Determine the (X, Y) coordinate at the center of the cell enclosing the given text.  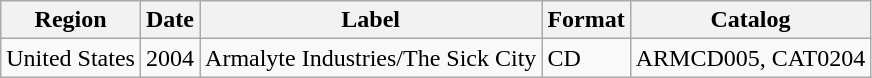
Date (170, 20)
CD (586, 58)
2004 (170, 58)
United States (71, 58)
Region (71, 20)
Format (586, 20)
Label (371, 20)
Catalog (750, 20)
ARMCD005, CAT0204 (750, 58)
Armalyte Industries/The Sick City (371, 58)
